From the cell containing the given text, extract its center point as [X, Y] coordinate. 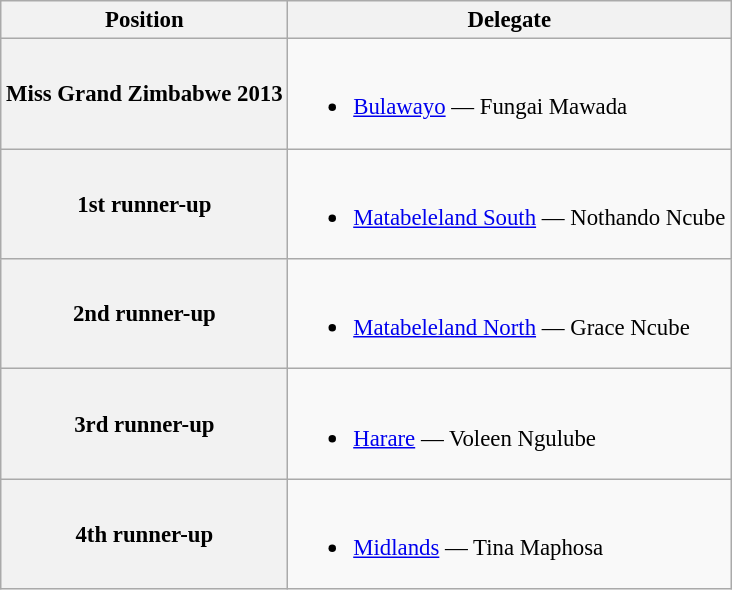
2nd runner-up [144, 314]
1st runner-up [144, 204]
4th runner-up [144, 534]
Position [144, 20]
Matabeleland North — Grace Ncube [510, 314]
Midlands — Tina Maphosa [510, 534]
Delegate [510, 20]
Matabeleland South — Nothando Ncube [510, 204]
Harare — Voleen Ngulube [510, 424]
Bulawayo — Fungai Mawada [510, 94]
3rd runner-up [144, 424]
Miss Grand Zimbabwe 2013 [144, 94]
